Scan for the cell matching the given text and deliver its (x, y) coordinate at center. 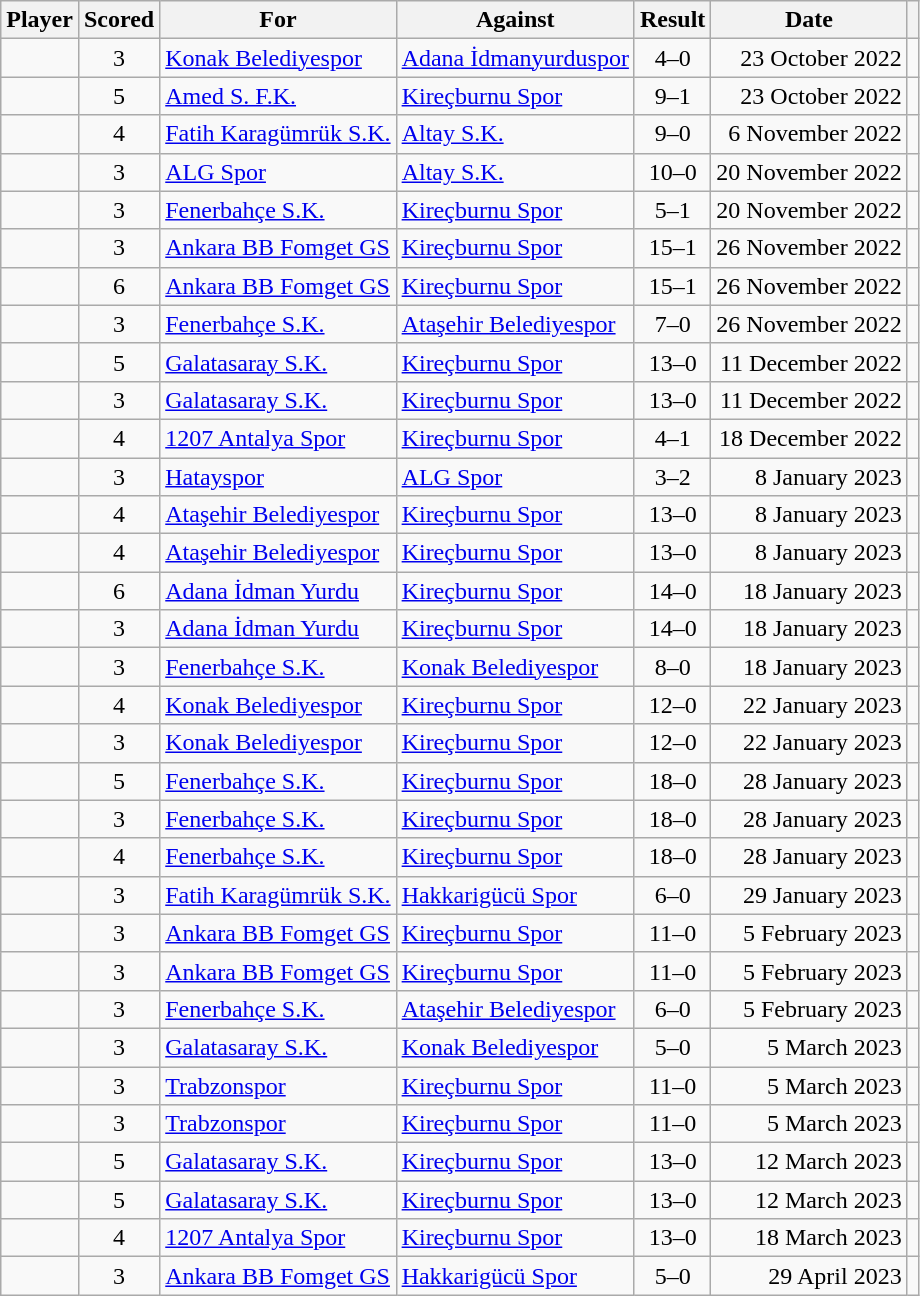
Scored (118, 20)
Date (809, 20)
Result (672, 20)
Hatayspor (278, 477)
Adana İdmanyurduspor (515, 58)
4–0 (672, 58)
For (278, 20)
8–0 (672, 667)
18 December 2022 (809, 438)
29 April 2023 (809, 1276)
Amed S. F.K. (278, 96)
Against (515, 20)
29 January 2023 (809, 895)
9–0 (672, 134)
10–0 (672, 172)
6 November 2022 (809, 134)
5–1 (672, 210)
3–2 (672, 477)
7–0 (672, 324)
4–1 (672, 438)
9–1 (672, 96)
Player (40, 20)
18 March 2023 (809, 1238)
